Identify which cell holds the provided text, then report its [X, Y] central coordinate. 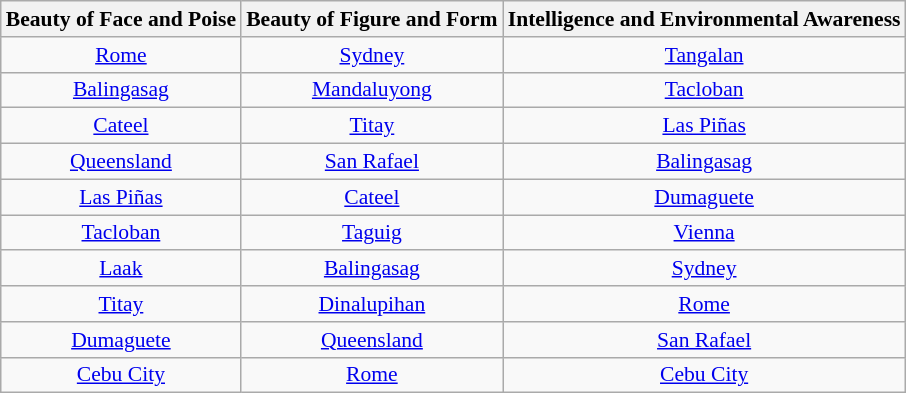
Taguig [372, 233]
Vienna [704, 233]
Beauty of Figure and Form [372, 19]
Intelligence and Environmental Awareness [704, 19]
Dinalupihan [372, 304]
Laak [121, 269]
Beauty of Face and Poise [121, 19]
Tangalan [704, 55]
Mandaluyong [372, 90]
